Return (X, Y) of the center of cell containing provided text 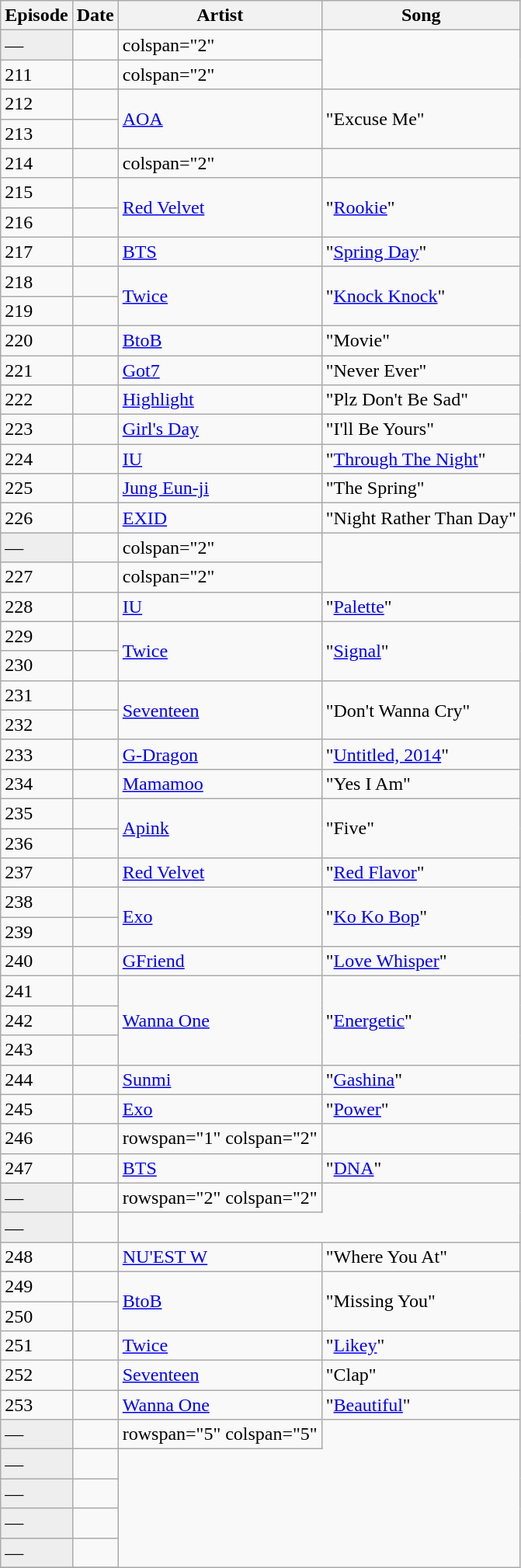
"Night Rather Than Day" (421, 518)
214 (36, 163)
"Plz Don't Be Sad" (421, 400)
"Signal" (421, 651)
235 (36, 813)
233 (36, 754)
NU'EST W (220, 1257)
"Missing You" (421, 1301)
240 (36, 961)
220 (36, 340)
223 (36, 429)
Song (421, 16)
"Likey" (421, 1346)
"Excuse Me" (421, 119)
GFriend (220, 961)
231 (36, 695)
Sunmi (220, 1080)
Got7 (220, 370)
Apink (220, 828)
217 (36, 252)
248 (36, 1257)
242 (36, 1020)
"Beautiful" (421, 1405)
"I'll Be Yours" (421, 429)
"The Spring" (421, 488)
"Energetic" (421, 1020)
Date (95, 16)
"Ko Ko Bop" (421, 917)
251 (36, 1346)
"Movie" (421, 340)
234 (36, 784)
215 (36, 193)
"Yes I Am" (421, 784)
Jung Eun-ji (220, 488)
"Love Whisper" (421, 961)
216 (36, 222)
rowspan="2" colspan="2" (220, 1198)
G-Dragon (220, 754)
"DNA" (421, 1168)
Mamamoo (220, 784)
239 (36, 932)
244 (36, 1080)
219 (36, 311)
rowspan="1" colspan="2" (220, 1139)
245 (36, 1109)
"Clap" (421, 1375)
228 (36, 607)
253 (36, 1405)
226 (36, 518)
"Through The Night" (421, 459)
EXID (220, 518)
225 (36, 488)
224 (36, 459)
"Power" (421, 1109)
247 (36, 1168)
"Don't Wanna Cry" (421, 710)
238 (36, 902)
211 (36, 75)
Artist (220, 16)
Girl's Day (220, 429)
246 (36, 1139)
241 (36, 991)
rowspan="5" colspan="5" (220, 1434)
Episode (36, 16)
"Knock Knock" (421, 296)
"Where You At" (421, 1257)
"Palette" (421, 607)
243 (36, 1050)
222 (36, 400)
"Never Ever" (421, 370)
213 (36, 134)
249 (36, 1286)
227 (36, 577)
221 (36, 370)
252 (36, 1375)
250 (36, 1316)
Highlight (220, 400)
"Gashina" (421, 1080)
229 (36, 636)
212 (36, 104)
"Rookie" (421, 207)
"Five" (421, 828)
237 (36, 873)
230 (36, 666)
232 (36, 725)
236 (36, 843)
"Red Flavor" (421, 873)
"Spring Day" (421, 252)
218 (36, 281)
"Untitled, 2014" (421, 754)
AOA (220, 119)
